Extract the (X, Y) coordinate from the center of the cell holding the provided text.  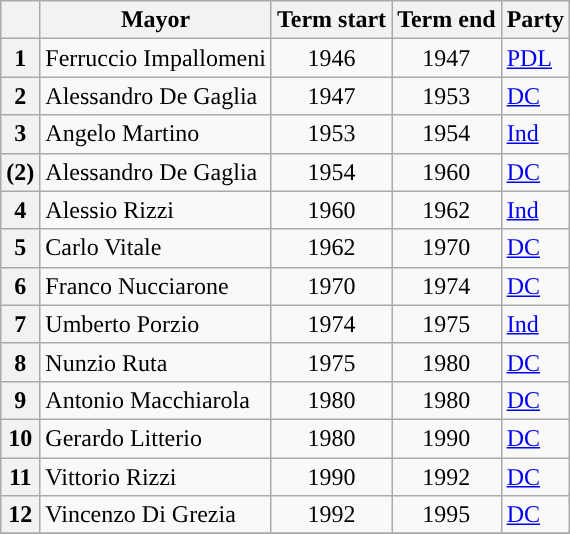
Umberto Porzio (156, 324)
PDL (535, 58)
9 (20, 400)
1946 (331, 58)
Alessio Rizzi (156, 210)
Angelo Martino (156, 134)
10 (20, 438)
11 (20, 477)
1995 (447, 515)
Term end (447, 20)
2 (20, 96)
Vincenzo Di Grezia (156, 515)
1 (20, 58)
5 (20, 248)
(2) (20, 172)
12 (20, 515)
4 (20, 210)
Gerardo Litterio (156, 438)
Term start (331, 20)
Ferruccio Impallomeni (156, 58)
Carlo Vitale (156, 248)
Franco Nucciarone (156, 286)
3 (20, 134)
6 (20, 286)
Vittorio Rizzi (156, 477)
Nunzio Ruta (156, 362)
Antonio Macchiarola (156, 400)
Mayor (156, 20)
7 (20, 324)
8 (20, 362)
Party (535, 20)
